Detect which cell encompasses the target text, then output its (x, y) center coordinate. 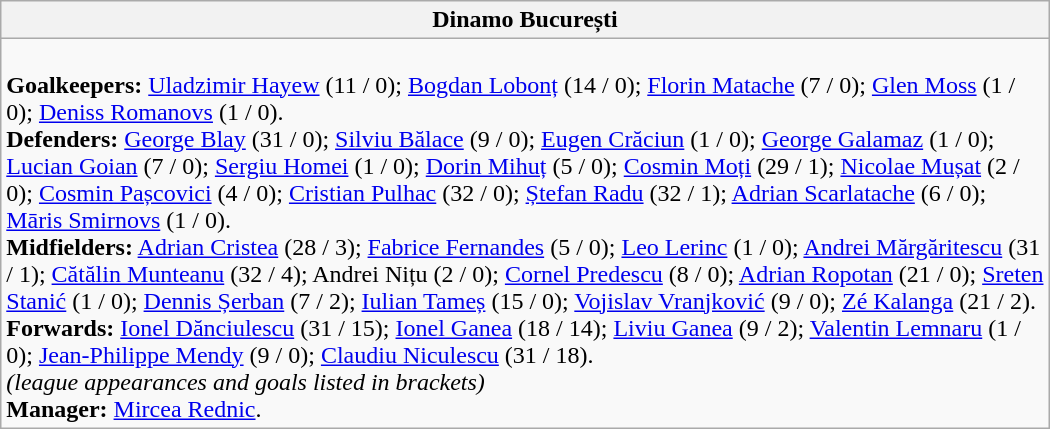
Dinamo București (525, 20)
